Return the [X, Y] coordinate for the center point of the cell that contains the specified text.  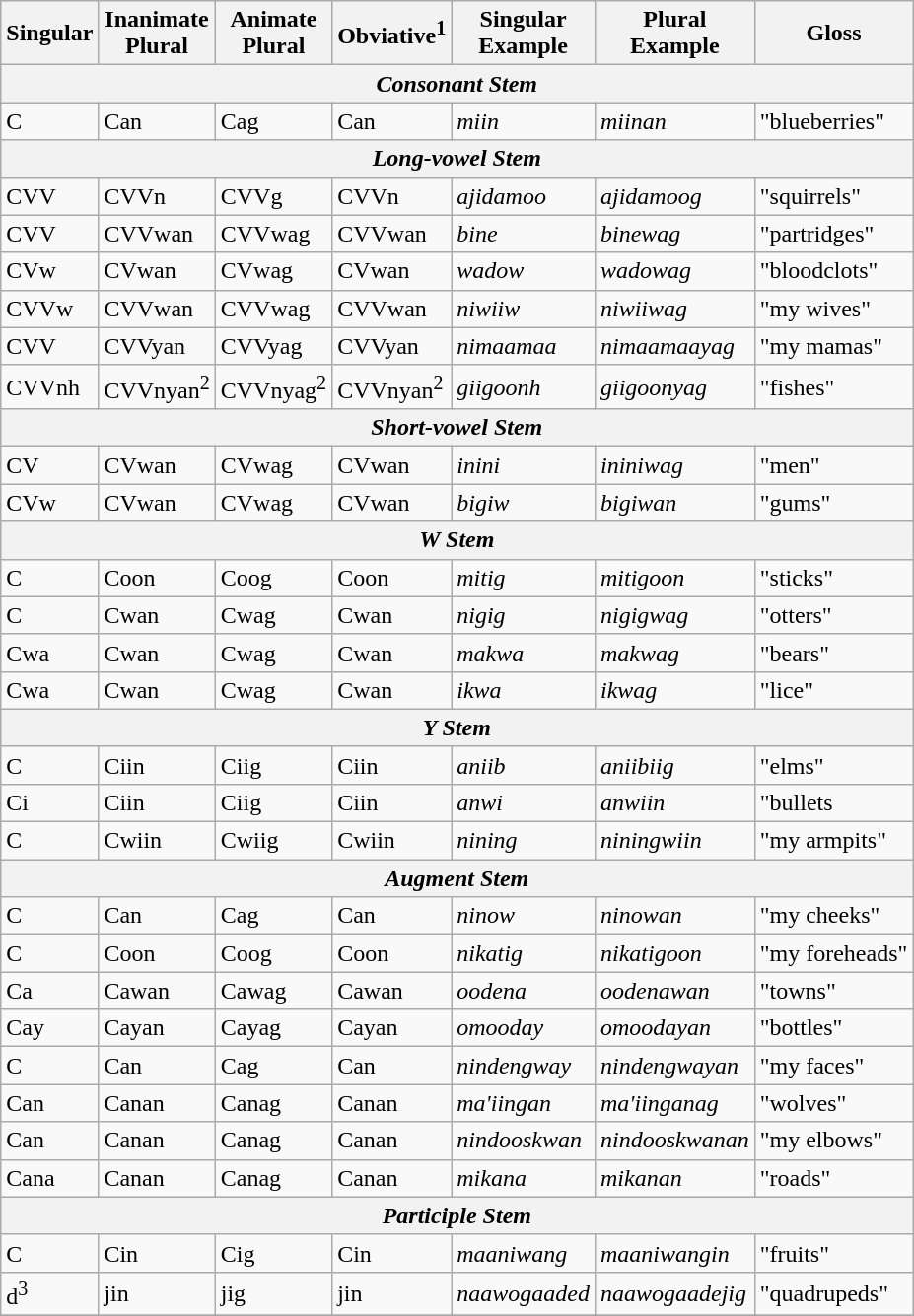
ikwa [524, 690]
oodenawan [674, 991]
ma'iinganag [674, 1103]
oodena [524, 991]
ikwag [674, 690]
ninowan [674, 916]
"fishes" [834, 386]
"quadrupeds" [834, 1293]
Long-vowel Stem [457, 159]
ajidamoog [674, 196]
"men" [834, 465]
ninow [524, 916]
omoodayan [674, 1028]
nigig [524, 615]
CVVyag [273, 346]
binewag [674, 234]
"my foreheads" [834, 953]
nindengway [524, 1066]
Cig [273, 1253]
Augment Stem [457, 878]
d3 [49, 1293]
AnimatePlural [273, 34]
mikanan [674, 1178]
CVVnyag2 [273, 386]
mitigoon [674, 578]
nigigwag [674, 615]
bine [524, 234]
"bullets [834, 802]
ajidamoo [524, 196]
"squirrels" [834, 196]
bigiw [524, 503]
Participle Stem [457, 1215]
Ci [49, 802]
"my mamas" [834, 346]
ma'iingan [524, 1103]
"my armpits" [834, 841]
"bears" [834, 653]
W Stem [457, 540]
"lice" [834, 690]
makwag [674, 653]
"roads" [834, 1178]
nikatigoon [674, 953]
"bloodclots" [834, 271]
naawogaadejig [674, 1293]
Cana [49, 1178]
CVVnh [49, 386]
giigoonh [524, 386]
"wolves" [834, 1103]
inini [524, 465]
nimaamaa [524, 346]
Cayag [273, 1028]
"my cheeks" [834, 916]
"sticks" [834, 578]
CVVg [273, 196]
miinan [674, 121]
aniib [524, 765]
aniibiig [674, 765]
"my faces" [834, 1066]
"partridges" [834, 234]
nindengwayan [674, 1066]
CV [49, 465]
jig [273, 1293]
"my elbows" [834, 1141]
maaniwang [524, 1253]
"my wives" [834, 309]
"blueberries" [834, 121]
bigiwan [674, 503]
Cay [49, 1028]
mikana [524, 1178]
makwa [524, 653]
nindooskwanan [674, 1141]
Obviative1 [392, 34]
"fruits" [834, 1253]
Y Stem [457, 727]
mitig [524, 578]
ininiwag [674, 465]
Consonant Stem [457, 84]
PluralExample [674, 34]
"elms" [834, 765]
"bottles" [834, 1028]
anwi [524, 802]
Singular [49, 34]
"towns" [834, 991]
nindooskwan [524, 1141]
wadow [524, 271]
Cwiig [273, 841]
Gloss [834, 34]
Ca [49, 991]
Cawag [273, 991]
"gums" [834, 503]
wadowag [674, 271]
Short-vowel Stem [457, 428]
SingularExample [524, 34]
niwiiw [524, 309]
InanimatePlural [157, 34]
nikatig [524, 953]
omooday [524, 1028]
anwiin [674, 802]
nining [524, 841]
"otters" [834, 615]
naawogaaded [524, 1293]
niningwiin [674, 841]
CVVw [49, 309]
miin [524, 121]
maaniwangin [674, 1253]
nimaamaayag [674, 346]
niwiiwag [674, 309]
giigoonyag [674, 386]
